From the cell containing the given text, extract its center point as [X, Y] coordinate. 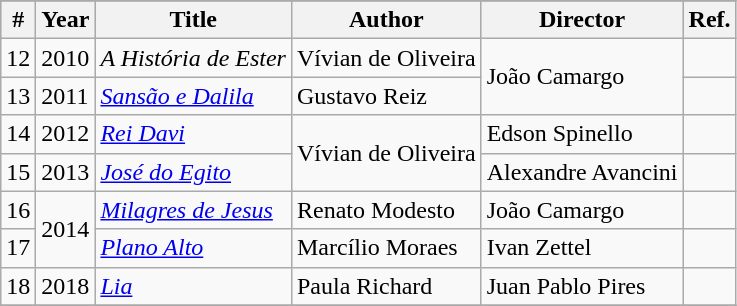
17 [18, 248]
Gustavo Reiz [386, 96]
13 [18, 96]
Title [194, 20]
Sansão e Dalila [194, 96]
Year [66, 20]
Alexandre Avancini [582, 172]
Milagres de Jesus [194, 210]
2011 [66, 96]
12 [18, 58]
Ivan Zettel [582, 248]
# [18, 20]
José do Egito [194, 172]
15 [18, 172]
Director [582, 20]
2010 [66, 58]
2012 [66, 134]
Paula Richard [386, 286]
14 [18, 134]
2014 [66, 229]
16 [18, 210]
Author [386, 20]
18 [18, 286]
Juan Pablo Pires [582, 286]
Plano Alto [194, 248]
2013 [66, 172]
Edson Spinello [582, 134]
Ref. [710, 20]
Marcílio Moraes [386, 248]
A História de Ester [194, 58]
2018 [66, 286]
Lia [194, 286]
Rei Davi [194, 134]
Renato Modesto [386, 210]
